Provide the (x, y) coordinate of the cell's center where the given text is located.  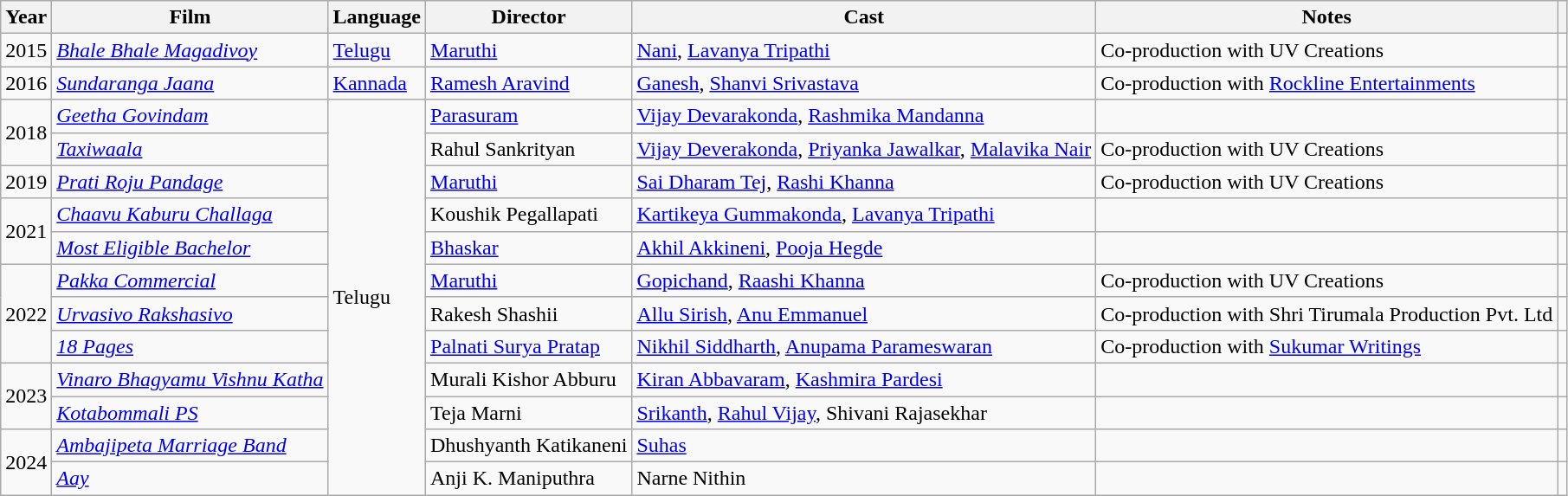
Rakesh Shashii (529, 313)
18 Pages (190, 346)
Co-production with Rockline Entertainments (1326, 83)
Pakka Commercial (190, 280)
Vijay Devarakonda, Rashmika Mandanna (864, 116)
Suhas (864, 446)
Urvasivo Rakshasivo (190, 313)
Gopichand, Raashi Khanna (864, 280)
Chaavu Kaburu Challaga (190, 215)
2018 (26, 132)
Year (26, 17)
Bhale Bhale Magadivoy (190, 50)
Dhushyanth Katikaneni (529, 446)
Ambajipeta Marriage Band (190, 446)
2019 (26, 182)
Director (529, 17)
Kannada (377, 83)
Co-production with Shri Tirumala Production Pvt. Ltd (1326, 313)
2022 (26, 313)
Sai Dharam Tej, Rashi Khanna (864, 182)
Kotabommali PS (190, 413)
Language (377, 17)
Palnati Surya Pratap (529, 346)
2024 (26, 462)
Vinaro Bhagyamu Vishnu Katha (190, 379)
Film (190, 17)
Parasuram (529, 116)
Co-production with Sukumar Writings (1326, 346)
2015 (26, 50)
Sundaranga Jaana (190, 83)
Most Eligible Bachelor (190, 248)
Nikhil Siddharth, Anupama Parameswaran (864, 346)
Aay (190, 479)
Narne Nithin (864, 479)
Rahul Sankrityan (529, 149)
Ganesh, Shanvi Srivastava (864, 83)
Srikanth, Rahul Vijay, Shivani Rajasekhar (864, 413)
Ramesh Aravind (529, 83)
2023 (26, 396)
Bhaskar (529, 248)
Geetha Govindam (190, 116)
Koushik Pegallapati (529, 215)
Nani, Lavanya Tripathi (864, 50)
Kartikeya Gummakonda, Lavanya Tripathi (864, 215)
2016 (26, 83)
Kiran Abbavaram, Kashmira Pardesi (864, 379)
Vijay Deverakonda, Priyanka Jawalkar, Malavika Nair (864, 149)
Anji K. Maniputhra (529, 479)
Allu Sirish, Anu Emmanuel (864, 313)
Cast (864, 17)
Teja Marni (529, 413)
Murali Kishor Abburu (529, 379)
2021 (26, 231)
Akhil Akkineni, Pooja Hegde (864, 248)
Prati Roju Pandage (190, 182)
Taxiwaala (190, 149)
Notes (1326, 17)
